From the cell containing the given text, extract its center point as (x, y) coordinate. 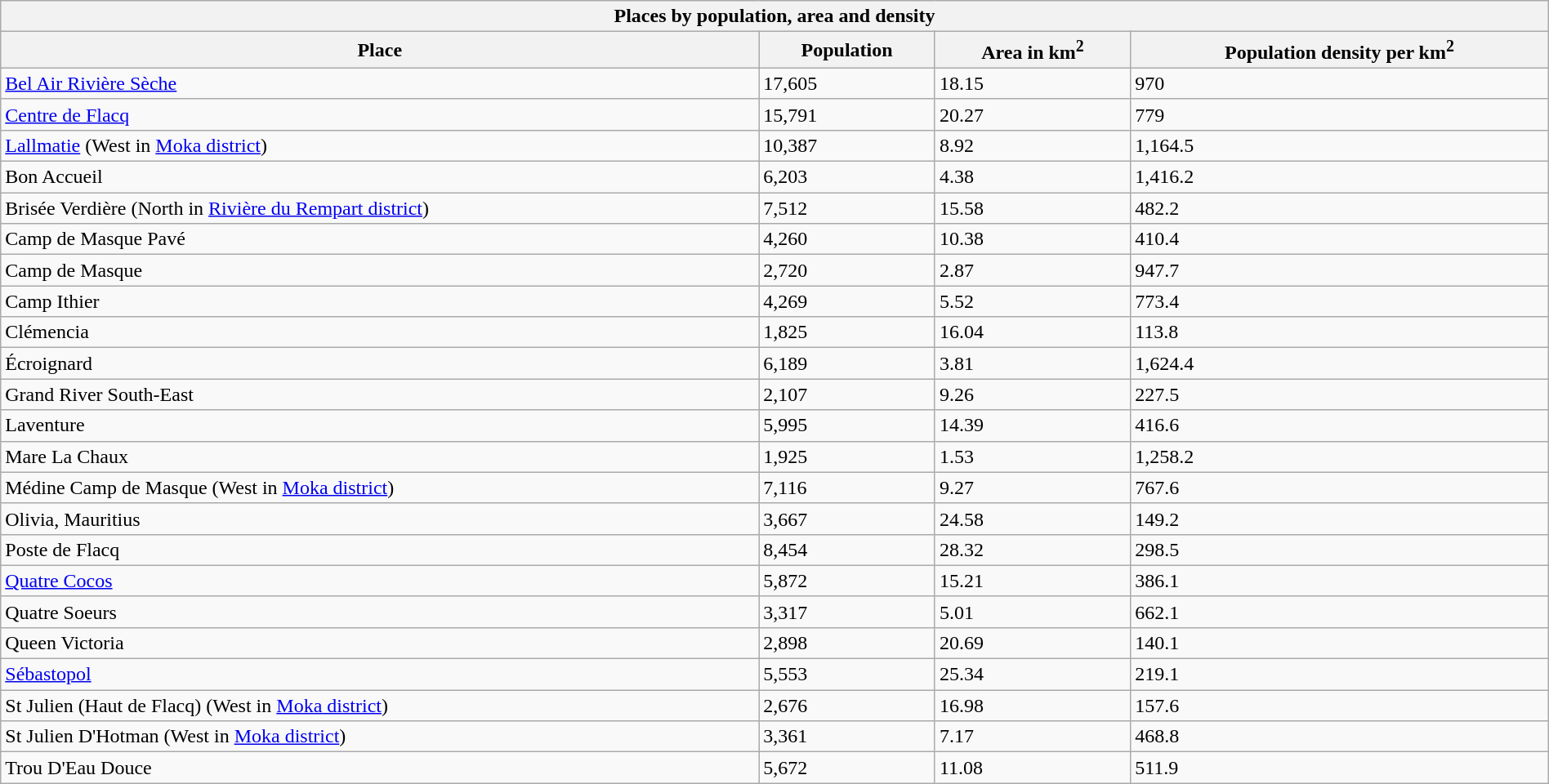
468.8 (1340, 737)
25.34 (1033, 675)
1,416.2 (1340, 177)
140.1 (1340, 643)
Brisée Verdière (North in Rivière du Rempart district) (380, 208)
947.7 (1340, 270)
Trou D'Eau Douce (380, 768)
Sébastopol (380, 675)
Bon Accueil (380, 177)
St Julien (Haut de Flacq) (West in Moka district) (380, 706)
28.32 (1033, 550)
11.08 (1033, 768)
20.27 (1033, 114)
2,676 (847, 706)
219.1 (1340, 675)
5,995 (847, 425)
8.92 (1033, 145)
7,116 (847, 488)
5,872 (847, 581)
Place (380, 51)
Clémencia (380, 332)
Camp Ithier (380, 301)
416.6 (1340, 425)
7,512 (847, 208)
113.8 (1340, 332)
3.81 (1033, 363)
767.6 (1340, 488)
Camp de Masque (380, 270)
Population (847, 51)
662.1 (1340, 612)
773.4 (1340, 301)
Grand River South-East (380, 394)
227.5 (1340, 394)
15.58 (1033, 208)
Mare La Chaux (380, 457)
386.1 (1340, 581)
10,387 (847, 145)
149.2 (1340, 519)
5.01 (1033, 612)
Quatre Soeurs (380, 612)
511.9 (1340, 768)
Places by population, area and density (774, 16)
Médine Camp de Masque (West in Moka district) (380, 488)
410.4 (1340, 239)
Laventure (380, 425)
10.38 (1033, 239)
15.21 (1033, 581)
Queen Victoria (380, 643)
1,624.4 (1340, 363)
2,720 (847, 270)
Camp de Masque Pavé (380, 239)
14.39 (1033, 425)
6,203 (847, 177)
970 (1340, 83)
Poste de Flacq (380, 550)
20.69 (1033, 643)
Bel Air Rivière Sèche (380, 83)
15,791 (847, 114)
Écroignard (380, 363)
Lallmatie (West in Moka district) (380, 145)
3,361 (847, 737)
2,107 (847, 394)
5.52 (1033, 301)
298.5 (1340, 550)
9.26 (1033, 394)
4,269 (847, 301)
2,898 (847, 643)
Centre de Flacq (380, 114)
24.58 (1033, 519)
1.53 (1033, 457)
779 (1340, 114)
Population density per km2 (1340, 51)
17,605 (847, 83)
482.2 (1340, 208)
Quatre Cocos (380, 581)
3,317 (847, 612)
9.27 (1033, 488)
6,189 (847, 363)
Olivia, Mauritius (380, 519)
4.38 (1033, 177)
4,260 (847, 239)
5,672 (847, 768)
1,258.2 (1340, 457)
1,164.5 (1340, 145)
16.04 (1033, 332)
St Julien D'Hotman (West in Moka district) (380, 737)
16.98 (1033, 706)
2.87 (1033, 270)
Area in km2 (1033, 51)
1,925 (847, 457)
8,454 (847, 550)
3,667 (847, 519)
7.17 (1033, 737)
157.6 (1340, 706)
1,825 (847, 332)
18.15 (1033, 83)
5,553 (847, 675)
